Determine the [X, Y] coordinate at the center of the cell enclosing the given text.  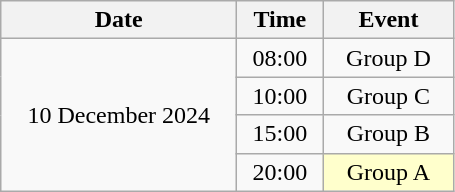
Group D [388, 58]
10 December 2024 [119, 115]
10:00 [280, 96]
Date [119, 20]
15:00 [280, 134]
Group A [388, 172]
Time [280, 20]
Group C [388, 96]
Event [388, 20]
Group B [388, 134]
20:00 [280, 172]
08:00 [280, 58]
